Identify which cell holds the provided text, then report its (x, y) central coordinate. 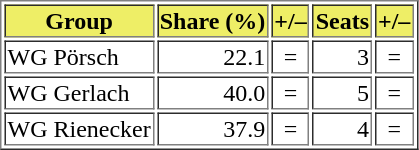
WG Rienecker (78, 128)
4 (342, 128)
WG Gerlach (78, 92)
Share (%) (213, 20)
22.1 (213, 56)
WG Pörsch (78, 56)
Group (78, 20)
37.9 (213, 128)
40.0 (213, 92)
5 (342, 92)
3 (342, 56)
Seats (342, 20)
